Capture the cell that displays the provided text and extract its [X, Y] central coordinate. 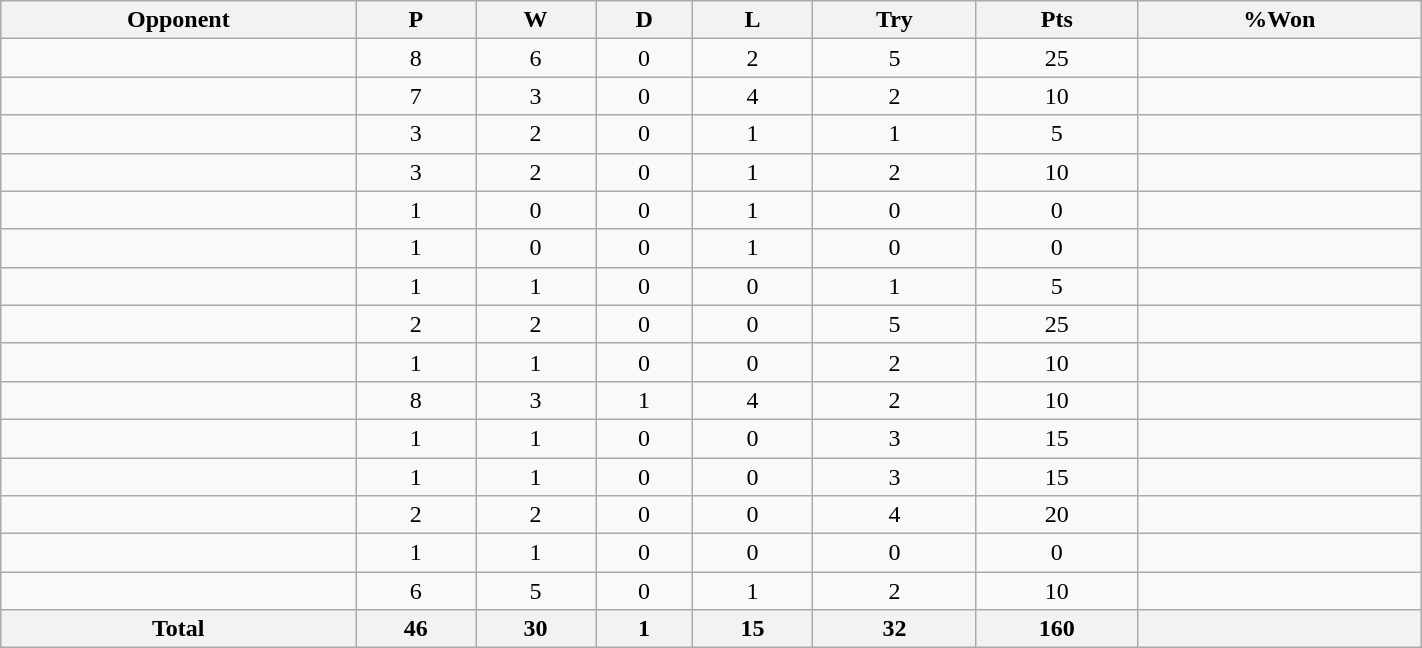
Opponent [178, 20]
Try [894, 20]
L [753, 20]
Total [178, 629]
7 [416, 96]
46 [416, 629]
W [536, 20]
32 [894, 629]
160 [1056, 629]
P [416, 20]
20 [1056, 515]
D [644, 20]
Pts [1056, 20]
30 [536, 629]
%Won [1279, 20]
